For the text-containing cell, return its midpoint in [X, Y] coordinate format. 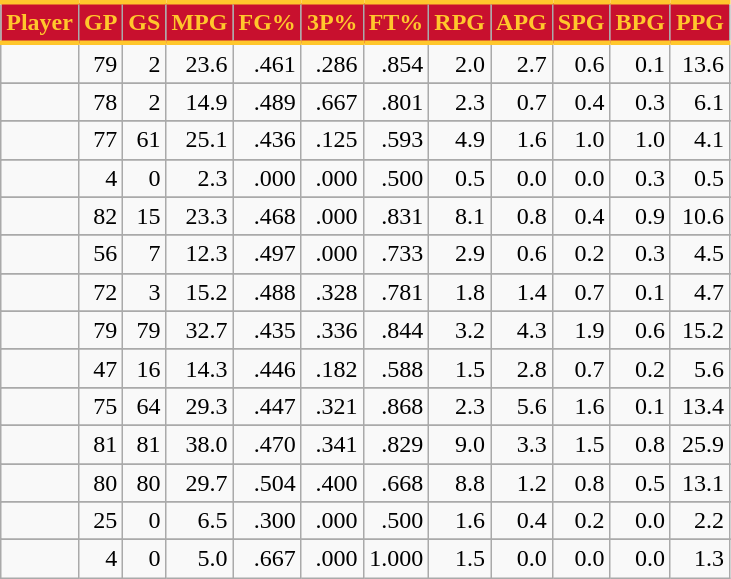
8.1 [460, 216]
6.1 [700, 102]
82 [100, 216]
25.1 [200, 140]
3.2 [460, 330]
.829 [396, 444]
.468 [267, 216]
SPG [581, 22]
.435 [267, 330]
FG% [267, 22]
29.7 [200, 483]
12.3 [200, 254]
FT% [396, 22]
2.2 [700, 521]
.801 [396, 102]
APG [522, 22]
1.000 [396, 559]
.844 [396, 330]
.781 [396, 292]
.447 [267, 406]
.286 [332, 63]
25.9 [700, 444]
.300 [267, 521]
14.9 [200, 102]
.400 [332, 483]
.341 [332, 444]
9.0 [460, 444]
4.1 [700, 140]
23.6 [200, 63]
64 [144, 406]
GS [144, 22]
16 [144, 368]
2.0 [460, 63]
47 [100, 368]
2.9 [460, 254]
.733 [396, 254]
4.9 [460, 140]
5.0 [200, 559]
.831 [396, 216]
77 [100, 140]
3P% [332, 22]
.470 [267, 444]
1.8 [460, 292]
15 [144, 216]
38.0 [200, 444]
10.6 [700, 216]
56 [100, 254]
8.8 [460, 483]
GP [100, 22]
72 [100, 292]
3 [144, 292]
.328 [332, 292]
4.7 [700, 292]
0.9 [640, 216]
MPG [200, 22]
.125 [332, 140]
PPG [700, 22]
Player [40, 22]
.436 [267, 140]
.593 [396, 140]
4.5 [700, 254]
3.3 [522, 444]
.488 [267, 292]
13.4 [700, 406]
2.8 [522, 368]
14.3 [200, 368]
BPG [640, 22]
29.3 [200, 406]
.868 [396, 406]
1.2 [522, 483]
.182 [332, 368]
2.7 [522, 63]
25 [100, 521]
1.4 [522, 292]
13.1 [700, 483]
.497 [267, 254]
.446 [267, 368]
7 [144, 254]
.854 [396, 63]
13.6 [700, 63]
78 [100, 102]
RPG [460, 22]
61 [144, 140]
1.9 [581, 330]
.461 [267, 63]
4.3 [522, 330]
.321 [332, 406]
32.7 [200, 330]
6.5 [200, 521]
.668 [396, 483]
75 [100, 406]
.588 [396, 368]
1.3 [700, 559]
.336 [332, 330]
23.3 [200, 216]
.489 [267, 102]
.504 [267, 483]
